Identify which cell holds the provided text, then report its (X, Y) central coordinate. 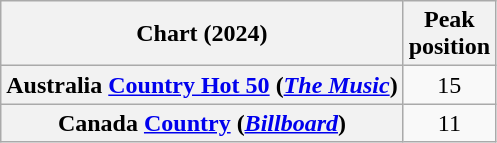
11 (449, 123)
Canada Country (Billboard) (202, 123)
Chart (2024) (202, 34)
Peakposition (449, 34)
Australia Country Hot 50 (The Music) (202, 85)
15 (449, 85)
